From the cell containing the given text, extract its center point as [x, y] coordinate. 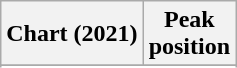
Chart (2021) [72, 34]
Peakposition [189, 34]
